Return [x, y] of the center of cell containing provided text 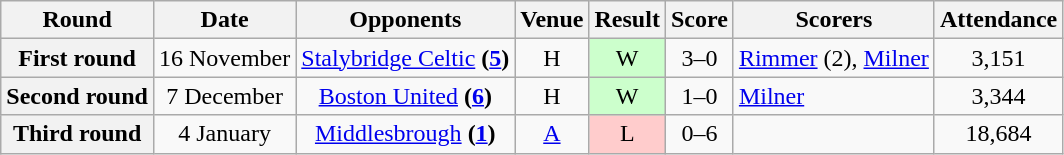
Result [627, 20]
Venue [552, 20]
Third round [78, 134]
L [627, 134]
Stalybridge Celtic (5) [406, 58]
Opponents [406, 20]
Second round [78, 96]
4 January [224, 134]
Score [699, 20]
Middlesbrough (1) [406, 134]
A [552, 134]
Round [78, 20]
0–6 [699, 134]
3,151 [998, 58]
First round [78, 58]
Date [224, 20]
Rimmer (2), Milner [834, 58]
16 November [224, 58]
18,684 [998, 134]
3,344 [998, 96]
1–0 [699, 96]
7 December [224, 96]
Attendance [998, 20]
Scorers [834, 20]
Boston United (6) [406, 96]
Milner [834, 96]
3–0 [699, 58]
